Return [X, Y] of the center of cell containing provided text 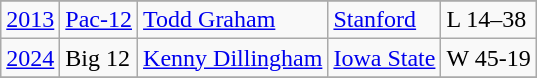
Iowa State [384, 58]
2024 [30, 58]
Stanford [384, 20]
2013 [30, 20]
Big 12 [99, 58]
Kenny Dillingham [233, 58]
Pac-12 [99, 20]
Todd Graham [233, 20]
W 45-19 [488, 58]
L 14–38 [488, 20]
